Determine the (x, y) coordinate at the center of the cell enclosing the given text.  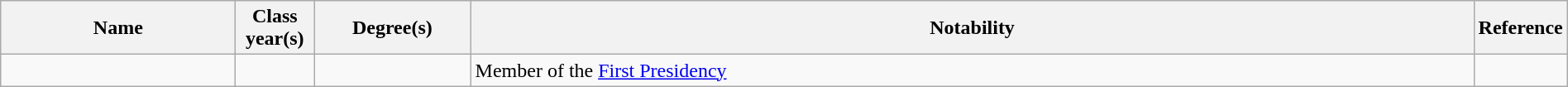
Name (118, 28)
Degree(s) (392, 28)
Class year(s) (275, 28)
Reference (1520, 28)
Notability (973, 28)
Member of the First Presidency (973, 70)
